Output the (x, y) coordinate of the center of the cell containing the given text.  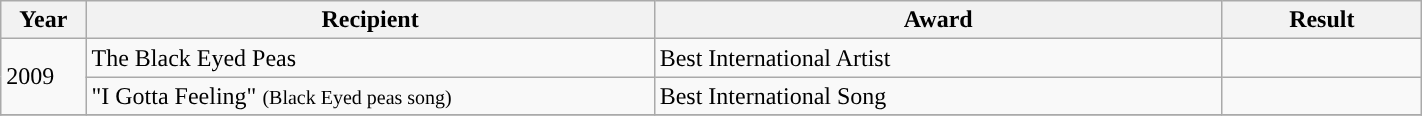
"I Gotta Feeling" (Black Eyed peas song) (370, 96)
Award (938, 20)
The Black Eyed Peas (370, 58)
Best International Song (938, 96)
Best International Artist (938, 58)
Recipient (370, 20)
Year (44, 20)
2009 (44, 77)
Result (1322, 20)
